For the text-containing cell, return its midpoint in [X, Y] coordinate format. 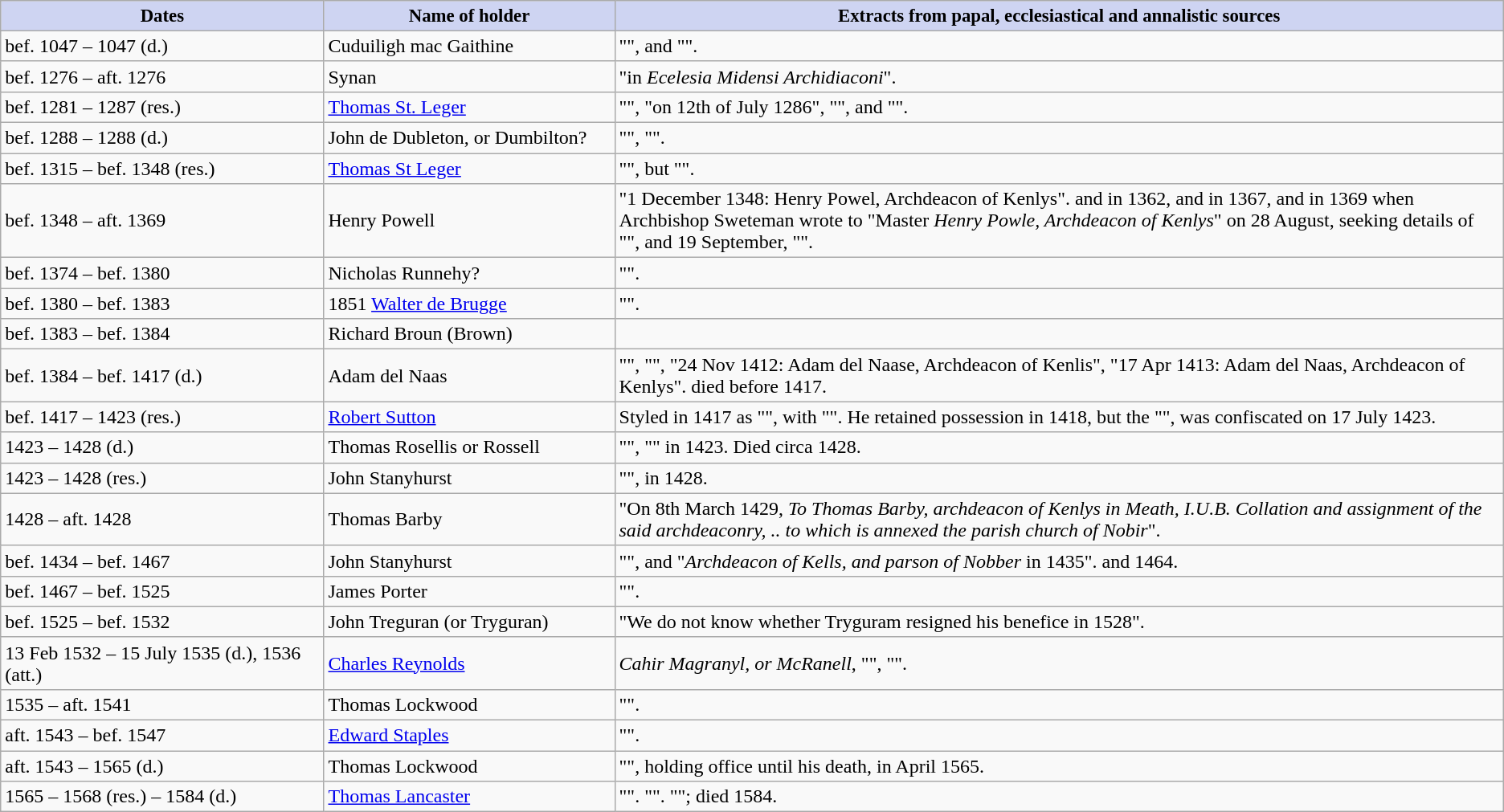
Thomas Rosellis or Rossell [469, 447]
Edward Staples [469, 736]
"", holding office until his death, in April 1565. [1059, 766]
"". "". ""; died 1584. [1059, 797]
bef. 1383 – bef. 1384 [162, 334]
1423 – 1428 (res.) [162, 478]
"", and "". [1059, 46]
James Porter [469, 591]
John Treguran (or Tryguran) [469, 622]
Henry Powell [469, 221]
Thomas Lancaster [469, 797]
bef. 1380 – bef. 1383 [162, 304]
bef. 1417 – 1423 (res.) [162, 417]
"", "on 12th of July 1286", "", and "". [1059, 107]
bef. 1348 – aft. 1369 [162, 221]
bef. 1281 – 1287 (res.) [162, 107]
1535 – aft. 1541 [162, 704]
"", "", "24 Nov 1412: Adam del Naase, Archdeacon of Kenlis", "17 Apr 1413: Adam del Naas, Archdeacon of Kenlys". died before 1417. [1059, 376]
bef. 1467 – bef. 1525 [162, 591]
"", "" in 1423. Died circa 1428. [1059, 447]
Dates [162, 16]
bef. 1288 – 1288 (d.) [162, 138]
bef. 1047 – 1047 (d.) [162, 46]
bef. 1276 – aft. 1276 [162, 76]
Nicholas Runnehy? [469, 273]
Styled in 1417 as "", with "". He retained possession in 1418, but the "", was confiscated on 17 July 1423. [1059, 417]
aft. 1543 – bef. 1547 [162, 736]
bef. 1315 – bef. 1348 (res.) [162, 169]
Robert Sutton [469, 417]
"We do not know whether Tryguram resigned his benefice in 1528". [1059, 622]
bef. 1434 – bef. 1467 [162, 561]
Adam del Naas [469, 376]
1565 – 1568 (res.) – 1584 (d.) [162, 797]
"in Ecelesia Midensi Archidiaconi". [1059, 76]
Thomas Barby [469, 519]
"", "". [1059, 138]
bef. 1525 – bef. 1532 [162, 622]
bef. 1374 – bef. 1380 [162, 273]
1851 Walter de Brugge [469, 304]
aft. 1543 – 1565 (d.) [162, 766]
Thomas St Leger [469, 169]
Cuduiligh mac Gaithine [469, 46]
"", in 1428. [1059, 478]
John de Dubleton, or Dumbilton? [469, 138]
"", but "". [1059, 169]
1428 – aft. 1428 [162, 519]
bef. 1384 – bef. 1417 (d.) [162, 376]
Cahir Magranyl, or McRanell, "", "". [1059, 663]
Thomas St. Leger [469, 107]
1423 – 1428 (d.) [162, 447]
Name of holder [469, 16]
Richard Broun (Brown) [469, 334]
13 Feb 1532 – 15 July 1535 (d.), 1536 (att.) [162, 663]
Extracts from papal, ecclesiastical and annalistic sources [1059, 16]
Charles Reynolds [469, 663]
Synan [469, 76]
"", and "Archdeacon of Kells, and parson of Nobber in 1435". and 1464. [1059, 561]
